Determine the (x, y) coordinate at the center of the cell enclosing the given text.  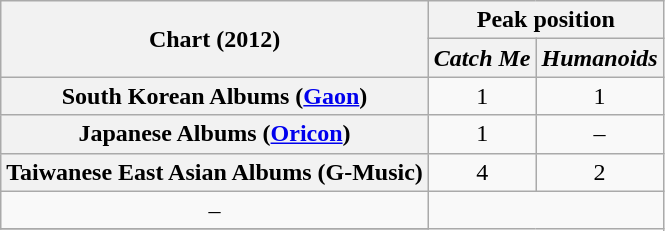
Humanoids (600, 58)
2 (600, 172)
Peak position (546, 20)
South Korean Albums (Gaon) (215, 96)
Chart (2012) (215, 39)
Catch Me (482, 58)
Taiwanese East Asian Albums (G-Music) (215, 172)
4 (482, 172)
Japanese Albums (Oricon) (215, 134)
